Detect which cell encompasses the target text, then output its [X, Y] center coordinate. 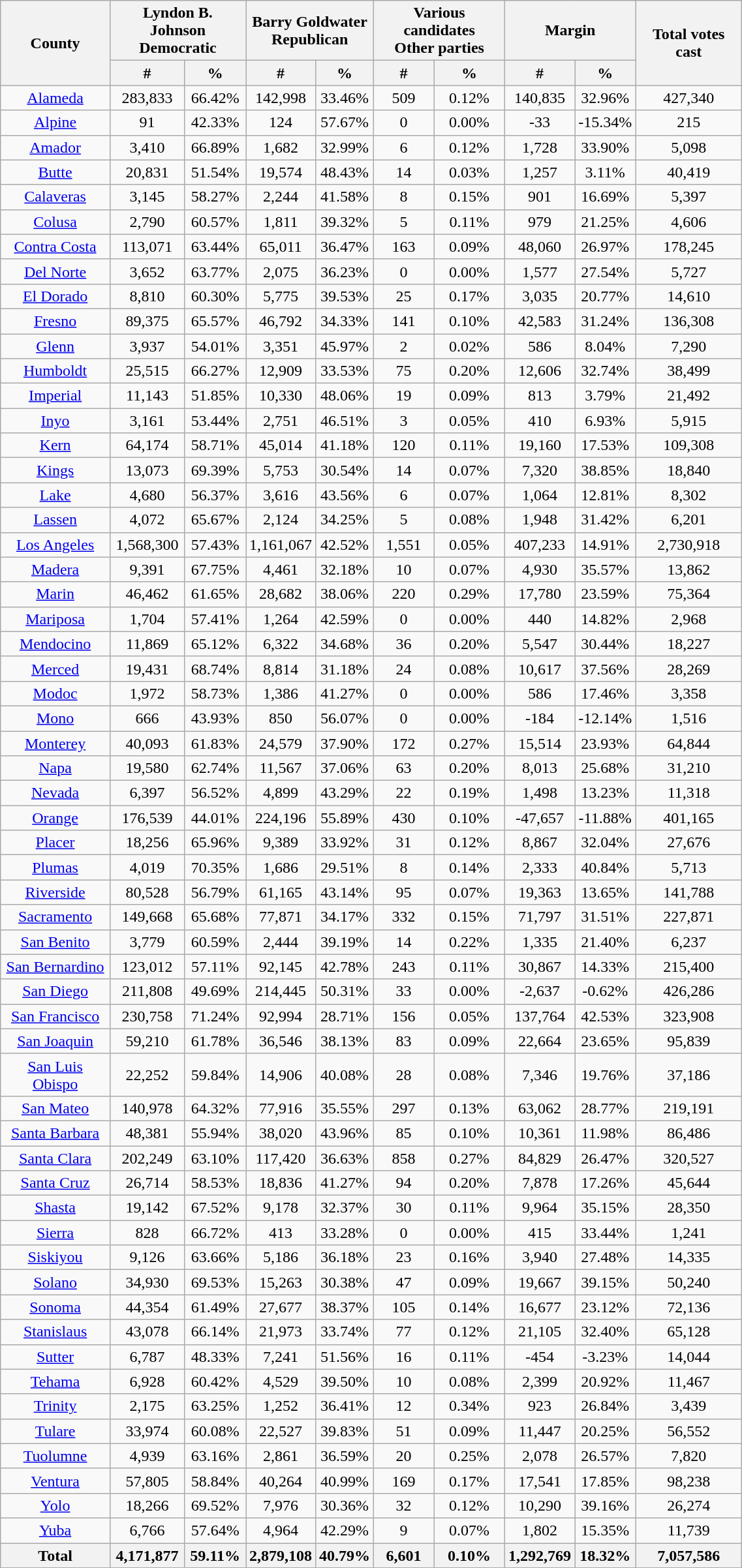
64,844 [689, 743]
25.68% [606, 768]
19,160 [540, 445]
230,758 [147, 1016]
243 [404, 967]
23.12% [606, 1307]
2,075 [281, 271]
37.90% [345, 743]
43.14% [345, 892]
211,808 [147, 991]
20.92% [606, 1381]
3,161 [147, 421]
72,136 [689, 1307]
60.42% [215, 1381]
37.06% [345, 768]
43,078 [147, 1332]
69.53% [215, 1282]
89,375 [147, 321]
1,802 [540, 1530]
-47,657 [540, 818]
33.90% [606, 147]
0.34% [470, 1406]
5,753 [281, 470]
9,389 [281, 843]
56,552 [689, 1431]
61.65% [215, 594]
65.12% [215, 644]
35.15% [606, 1208]
136,308 [689, 321]
24 [404, 669]
6,787 [147, 1357]
32.18% [345, 569]
413 [281, 1233]
2,333 [540, 867]
Tuolumne [55, 1456]
11,739 [689, 1530]
57,805 [147, 1481]
427,340 [689, 98]
17.85% [606, 1481]
1,686 [281, 867]
15,263 [281, 1282]
30.38% [345, 1282]
58.84% [215, 1481]
8,302 [689, 495]
Ventura [55, 1481]
20.77% [606, 296]
4,680 [147, 495]
440 [540, 619]
9,391 [147, 569]
1,972 [147, 693]
30,867 [540, 967]
38.06% [345, 594]
59,210 [147, 1041]
County [55, 43]
3,652 [147, 271]
12,909 [281, 371]
117,420 [281, 1158]
Tulare [55, 1431]
1,728 [540, 147]
36.23% [345, 271]
2,730,918 [689, 545]
77,871 [281, 917]
1,948 [540, 520]
-184 [540, 718]
77,916 [281, 1108]
30.36% [345, 1505]
Total [55, 1556]
18,227 [689, 644]
-12.14% [606, 718]
27.48% [606, 1258]
56.52% [215, 793]
1,292,769 [540, 1556]
14.91% [606, 545]
57.67% [345, 123]
858 [404, 1158]
19.76% [606, 1075]
3 [404, 421]
141,788 [689, 892]
5,547 [540, 644]
Nevada [55, 793]
63.66% [215, 1258]
7,820 [689, 1456]
57.64% [215, 1530]
San Luis Obispo [55, 1075]
332 [404, 917]
46,462 [147, 594]
2,968 [689, 619]
18.32% [606, 1556]
41.58% [345, 197]
85 [404, 1133]
11,447 [540, 1431]
30.54% [345, 470]
120 [404, 445]
65.57% [215, 321]
63.44% [215, 247]
3.11% [606, 172]
58.71% [215, 445]
1,252 [281, 1406]
28,269 [689, 669]
9,126 [147, 1258]
7,878 [540, 1183]
11,869 [147, 644]
66.27% [215, 371]
31,210 [689, 768]
65.68% [215, 917]
215,400 [689, 967]
5,727 [689, 271]
92,145 [281, 967]
34.68% [345, 644]
San Benito [55, 942]
Mendocino [55, 644]
44,354 [147, 1307]
6,201 [689, 520]
Kings [55, 470]
83 [404, 1041]
21,492 [689, 396]
63,062 [540, 1108]
61.78% [215, 1041]
19,667 [540, 1282]
105 [404, 1307]
Yuba [55, 1530]
4,606 [689, 222]
34,930 [147, 1282]
178,245 [689, 247]
66.72% [215, 1233]
1,516 [689, 718]
Yolo [55, 1505]
-11.88% [606, 818]
34.17% [345, 917]
21,973 [281, 1332]
70.35% [215, 867]
33.46% [345, 98]
51.85% [215, 396]
Various candidatesOther parties [440, 31]
3,439 [689, 1406]
San Joaquin [55, 1041]
San Diego [55, 991]
20.25% [606, 1431]
19,363 [540, 892]
-15.34% [606, 123]
45,644 [689, 1183]
19,574 [281, 172]
31.18% [345, 669]
6,928 [147, 1381]
Monterey [55, 743]
21,105 [540, 1332]
5,775 [281, 296]
38,020 [281, 1133]
56.37% [215, 495]
13,073 [147, 470]
219,191 [689, 1108]
47 [404, 1282]
67.52% [215, 1208]
20 [404, 1456]
9 [404, 1530]
66.14% [215, 1332]
176,539 [147, 818]
1,257 [540, 172]
45.97% [345, 346]
60.30% [215, 296]
220 [404, 594]
33 [404, 991]
36.18% [345, 1258]
1,241 [689, 1233]
Amador [55, 147]
8,814 [281, 669]
7,290 [689, 346]
42.33% [215, 123]
11,143 [147, 396]
3,035 [540, 296]
77 [404, 1332]
38.13% [345, 1041]
6,766 [147, 1530]
7,976 [281, 1505]
215 [689, 123]
18,256 [147, 843]
Humboldt [55, 371]
12 [404, 1406]
666 [147, 718]
67.75% [215, 569]
15,514 [540, 743]
-3.23% [606, 1357]
Lyndon B. JohnsonDemocratic [178, 31]
1,264 [281, 619]
1,682 [281, 147]
0.25% [470, 1456]
46,792 [281, 321]
430 [404, 818]
32.40% [606, 1332]
163 [404, 247]
-454 [540, 1357]
40.84% [606, 867]
26,714 [147, 1183]
36.41% [345, 1406]
36,546 [281, 1041]
26.57% [606, 1456]
16.69% [606, 197]
49.69% [215, 991]
169 [404, 1481]
38,499 [689, 371]
202,249 [147, 1158]
57.43% [215, 545]
34.33% [345, 321]
24,579 [281, 743]
54.01% [215, 346]
65.67% [215, 520]
142,998 [281, 98]
42.78% [345, 967]
Barry GoldwaterRepublican [310, 31]
33.53% [345, 371]
36 [404, 644]
1,568,300 [147, 545]
98,238 [689, 1481]
Solano [55, 1282]
34.25% [345, 520]
68.74% [215, 669]
41.18% [345, 445]
3,351 [281, 346]
43.96% [345, 1133]
323,908 [689, 1016]
19,142 [147, 1208]
55.89% [345, 818]
42.52% [345, 545]
51.56% [345, 1357]
140,835 [540, 98]
401,165 [689, 818]
36.47% [345, 247]
Imperial [55, 396]
28,350 [689, 1208]
63.77% [215, 271]
San Francisco [55, 1016]
2,790 [147, 222]
66.42% [215, 98]
32.04% [606, 843]
901 [540, 197]
22,664 [540, 1041]
95 [404, 892]
27.54% [606, 271]
149,668 [147, 917]
33,974 [147, 1431]
Orange [55, 818]
55.94% [215, 1133]
11.98% [606, 1133]
156 [404, 1016]
65,128 [689, 1332]
283,833 [147, 98]
19,431 [147, 669]
58.73% [215, 693]
95,839 [689, 1041]
Lassen [55, 520]
Lake [55, 495]
30 [404, 1208]
64.32% [215, 1108]
75,364 [689, 594]
3,940 [540, 1258]
23.65% [606, 1041]
19,580 [147, 768]
29.51% [345, 867]
40,419 [689, 172]
23.93% [606, 743]
69.52% [215, 1505]
4,930 [540, 569]
Kern [55, 445]
0.19% [470, 793]
172 [404, 743]
44.01% [215, 818]
Marin [55, 594]
Glenn [55, 346]
Trinity [55, 1406]
21.40% [606, 942]
Del Norte [55, 271]
4,019 [147, 867]
39.53% [345, 296]
Alpine [55, 123]
San Mateo [55, 1108]
Butte [55, 172]
13.65% [606, 892]
410 [540, 421]
48,060 [540, 247]
42.53% [606, 1016]
-0.62% [606, 991]
10,330 [281, 396]
Madera [55, 569]
11,567 [281, 768]
26.97% [606, 247]
2,175 [147, 1406]
1,064 [540, 495]
9,964 [540, 1208]
45,014 [281, 445]
60.57% [215, 222]
140,978 [147, 1108]
60.59% [215, 942]
4,964 [281, 1530]
61.49% [215, 1307]
2,244 [281, 197]
10,617 [540, 669]
11,467 [689, 1381]
28,682 [281, 594]
71.24% [215, 1016]
7,057,586 [689, 1556]
6,322 [281, 644]
Siskiyou [55, 1258]
979 [540, 222]
60.08% [215, 1431]
1,498 [540, 793]
15.35% [606, 1530]
Mariposa [55, 619]
13.23% [606, 793]
71,797 [540, 917]
0.16% [470, 1258]
828 [147, 1233]
4,072 [147, 520]
8,013 [540, 768]
14,044 [689, 1357]
23.59% [606, 594]
2,751 [281, 421]
Sonoma [55, 1307]
5,397 [689, 197]
407,233 [540, 545]
1,551 [404, 545]
57.11% [215, 967]
Margin [570, 31]
27,677 [281, 1307]
Contra Costa [55, 247]
26.84% [606, 1406]
33.74% [345, 1332]
32.37% [345, 1208]
7,320 [540, 470]
32.99% [345, 147]
56.79% [215, 892]
6.93% [606, 421]
40,093 [147, 743]
Los Angeles [55, 545]
426,286 [689, 991]
22,252 [147, 1075]
Sierra [55, 1233]
1,811 [281, 222]
61.83% [215, 743]
2,861 [281, 1456]
124 [281, 123]
25 [404, 296]
5,915 [689, 421]
-33 [540, 123]
17.26% [606, 1183]
39.15% [606, 1282]
42.29% [345, 1530]
Tehama [55, 1381]
63.25% [215, 1406]
63.16% [215, 1456]
4,939 [147, 1456]
21.25% [606, 222]
8.04% [606, 346]
38.85% [606, 470]
Sutter [55, 1357]
850 [281, 718]
10,361 [540, 1133]
El Dorado [55, 296]
3,616 [281, 495]
Total votes cast [689, 43]
39.32% [345, 222]
1,161,067 [281, 545]
32.74% [606, 371]
17.53% [606, 445]
32 [404, 1505]
35.55% [345, 1108]
3.79% [606, 396]
123,012 [147, 967]
56.07% [345, 718]
8,810 [147, 296]
923 [540, 1406]
40.99% [345, 1481]
75 [404, 371]
94 [404, 1183]
13,862 [689, 569]
14,906 [281, 1075]
109,308 [689, 445]
35.57% [606, 569]
Stanislaus [55, 1332]
59.11% [215, 1556]
3,779 [147, 942]
39.19% [345, 942]
2,879,108 [281, 1556]
0.29% [470, 594]
65.96% [215, 843]
Sacramento [55, 917]
33.28% [345, 1233]
28 [404, 1075]
Santa Clara [55, 1158]
0.13% [470, 1108]
84,829 [540, 1158]
415 [540, 1233]
31.42% [606, 520]
39.50% [345, 1381]
2,399 [540, 1381]
40,264 [281, 1481]
17,541 [540, 1481]
6,237 [689, 942]
22,527 [281, 1431]
137,764 [540, 1016]
7,346 [540, 1075]
7,241 [281, 1357]
48.33% [215, 1357]
509 [404, 98]
42,583 [540, 321]
9,178 [281, 1208]
San Bernardino [55, 967]
214,445 [281, 991]
5,713 [689, 867]
Shasta [55, 1208]
Placer [55, 843]
0.22% [470, 942]
141 [404, 321]
62.74% [215, 768]
Plumas [55, 867]
58.27% [215, 197]
50,240 [689, 1282]
Santa Cruz [55, 1183]
65,011 [281, 247]
0.03% [470, 172]
53.44% [215, 421]
6,601 [404, 1556]
Mono [55, 718]
Alameda [55, 98]
31.24% [606, 321]
46.51% [345, 421]
48,381 [147, 1133]
0.02% [470, 346]
5,098 [689, 147]
2,444 [281, 942]
1,335 [540, 942]
813 [540, 396]
32.96% [606, 98]
2,124 [281, 520]
31.51% [606, 917]
Calaveras [55, 197]
48.06% [345, 396]
16 [404, 1357]
63 [404, 768]
320,527 [689, 1158]
19 [404, 396]
227,871 [689, 917]
1,577 [540, 271]
3,937 [147, 346]
8,867 [540, 843]
10,290 [540, 1505]
43.56% [345, 495]
18,266 [147, 1505]
36.63% [345, 1158]
6,397 [147, 793]
297 [404, 1108]
51.54% [215, 172]
40.79% [345, 1556]
92,994 [281, 1016]
2,078 [540, 1456]
3,410 [147, 147]
63.10% [215, 1158]
23 [404, 1258]
39.83% [345, 1431]
5,186 [281, 1258]
4,171,877 [147, 1556]
69.39% [215, 470]
27,676 [689, 843]
36.59% [345, 1456]
12,606 [540, 371]
Santa Barbara [55, 1133]
64,174 [147, 445]
Merced [55, 669]
18,836 [281, 1183]
22 [404, 793]
12.81% [606, 495]
224,196 [281, 818]
14,335 [689, 1258]
61,165 [281, 892]
37,186 [689, 1075]
Napa [55, 768]
14.33% [606, 967]
Modoc [55, 693]
38.37% [345, 1307]
3,145 [147, 197]
91 [147, 123]
86,486 [689, 1133]
17,780 [540, 594]
31 [404, 843]
17.46% [606, 693]
33.92% [345, 843]
26.47% [606, 1158]
42.59% [345, 619]
-2,637 [540, 991]
28.77% [606, 1108]
16,677 [540, 1307]
43.93% [215, 718]
33.44% [606, 1233]
1,386 [281, 693]
50.31% [345, 991]
57.41% [215, 619]
59.84% [215, 1075]
14,610 [689, 296]
25,515 [147, 371]
28.71% [345, 1016]
11,318 [689, 793]
58.53% [215, 1183]
40.08% [345, 1075]
18,840 [689, 470]
39.16% [606, 1505]
Riverside [55, 892]
4,529 [281, 1381]
51 [404, 1431]
14.82% [606, 619]
Colusa [55, 222]
4,461 [281, 569]
113,071 [147, 247]
4,899 [281, 793]
20,831 [147, 172]
2 [404, 346]
48.43% [345, 172]
43.29% [345, 793]
80,528 [147, 892]
37.56% [606, 669]
66.89% [215, 147]
Inyo [55, 421]
1,704 [147, 619]
3,358 [689, 693]
30.44% [606, 644]
26,274 [689, 1505]
Fresno [55, 321]
